Return the (x, y) coordinate for the center point of the cell that contains the specified text.  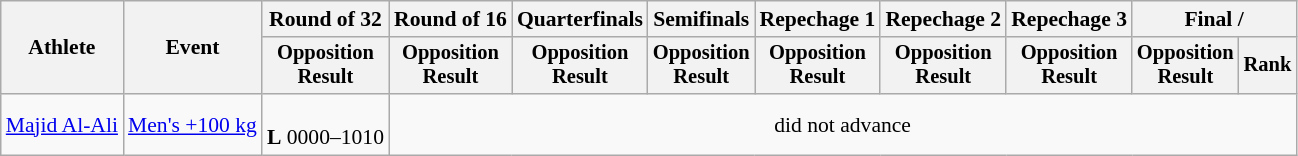
Quarterfinals (580, 19)
Event (192, 48)
Final / (1214, 19)
Round of 16 (450, 19)
Rank (1268, 66)
Athlete (62, 48)
Men's +100 kg (192, 124)
L 0000–1010 (326, 124)
Round of 32 (326, 19)
Repechage 2 (943, 19)
Repechage 1 (817, 19)
Semifinals (702, 19)
Repechage 3 (1069, 19)
Majid Al-Ali (62, 124)
did not advance (842, 124)
